Extract the (x, y) coordinate from the center of the cell holding the provided text.  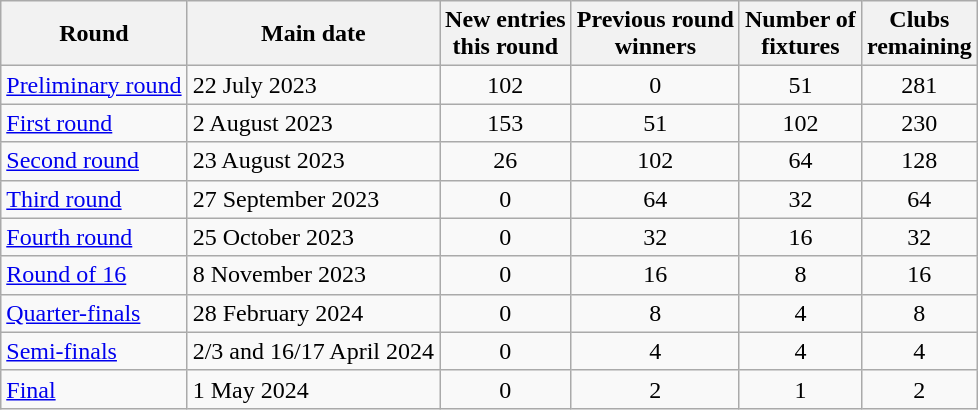
25 October 2023 (313, 237)
1 (800, 389)
Final (94, 389)
153 (506, 123)
Fourth round (94, 237)
8 November 2023 (313, 275)
Number offixtures (800, 34)
26 (506, 161)
Second round (94, 161)
Clubsremaining (919, 34)
27 September 2023 (313, 199)
Round of 16 (94, 275)
23 August 2023 (313, 161)
Quarter-finals (94, 313)
22 July 2023 (313, 85)
1 May 2024 (313, 389)
First round (94, 123)
Semi-finals (94, 351)
Third round (94, 199)
28 February 2024 (313, 313)
128 (919, 161)
Main date (313, 34)
Round (94, 34)
2/3 and 16/17 April 2024 (313, 351)
Previous roundwinners (655, 34)
Preliminary round (94, 85)
New entriesthis round (506, 34)
2 August 2023 (313, 123)
281 (919, 85)
230 (919, 123)
